Pinpoint the cell where the given text exists, returning its [X, Y] midpoint coordinate. 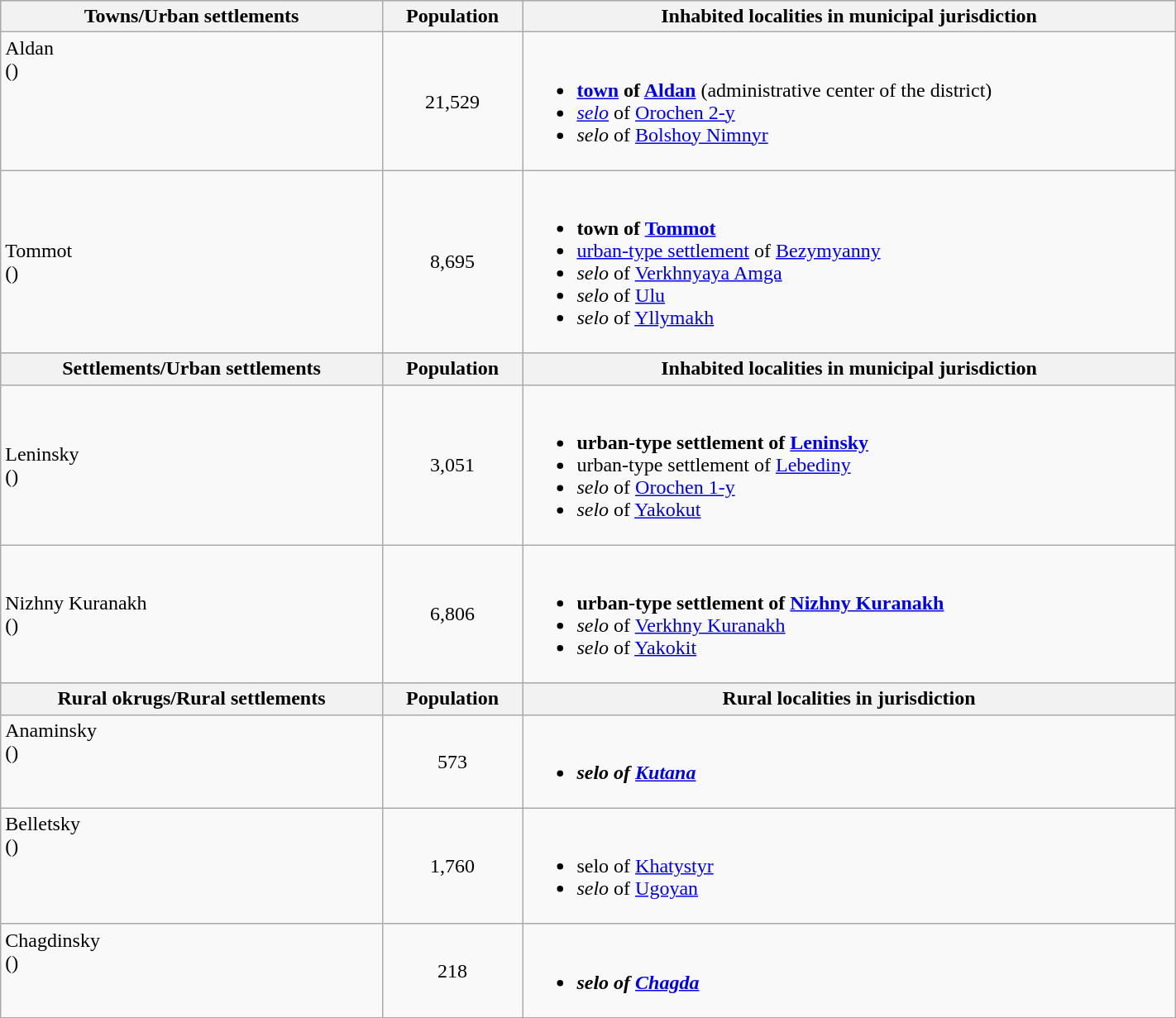
21,529 [452, 101]
218 [452, 971]
1,760 [452, 866]
Nizhny Kuranakh() [192, 614]
8,695 [452, 261]
urban-type settlement of Nizhny Kuranakhselo of Verkhny Kuranakhselo of Yakokit [849, 614]
Towns/Urban settlements [192, 17]
selo of Kutana [849, 761]
Rural okrugs/Rural settlements [192, 699]
selo of Chagda [849, 971]
3,051 [452, 465]
selo of Khatystyrselo of Ugoyan [849, 866]
Aldan() [192, 101]
573 [452, 761]
urban-type settlement of Leninskyurban-type settlement of Lebedinyselo of Orochen 1-yselo of Yakokut [849, 465]
Chagdinsky() [192, 971]
Anaminsky() [192, 761]
Tommot() [192, 261]
Settlements/Urban settlements [192, 369]
town of Aldan (administrative center of the district)selo of Orochen 2-yselo of Bolshoy Nimnyr [849, 101]
6,806 [452, 614]
town of Tommoturban-type settlement of Bezymyannyselo of Verkhnyaya Amgaselo of Uluselo of Yllymakh [849, 261]
Rural localities in jurisdiction [849, 699]
Belletsky() [192, 866]
Leninsky() [192, 465]
